For the text-containing cell, return its midpoint in (X, Y) coordinate format. 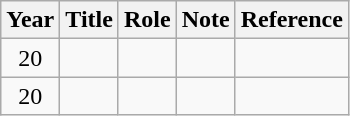
Reference (292, 20)
Title (90, 20)
Role (147, 20)
Note (206, 20)
Year (30, 20)
